For the text-containing cell, return its midpoint in [x, y] coordinate format. 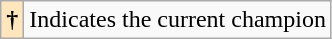
Indicates the current champion [178, 20]
† [12, 20]
